Determine the [x, y] coordinate at the center of the cell enclosing the given text.  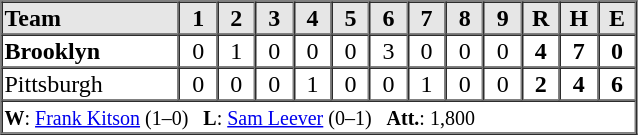
9 [503, 18]
Team [91, 18]
E [617, 18]
H [579, 18]
Pittsburgh [91, 84]
8 [465, 18]
5 [350, 18]
R [541, 18]
Brooklyn [91, 50]
W: Frank Kitson (1–0) L: Sam Leever (0–1) Att.: 1,800 [319, 116]
